Provide the [x, y] coordinate of the cell's center where the given text is located.  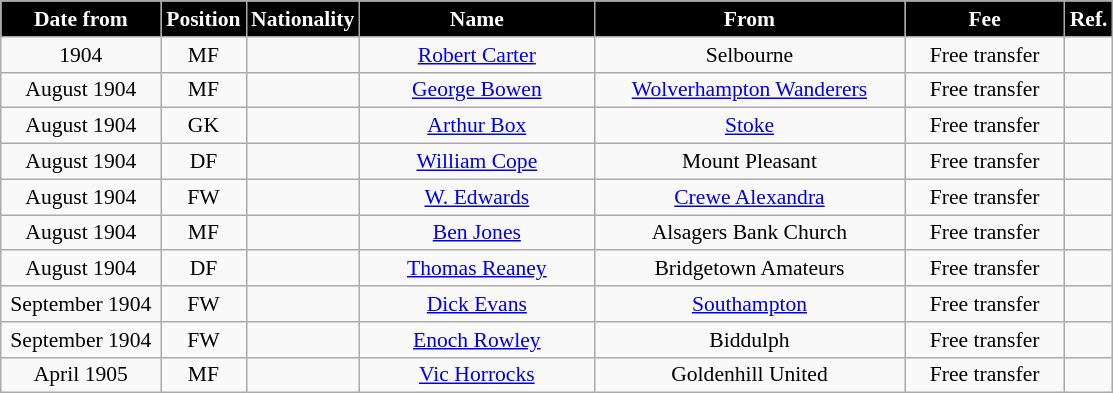
April 1905 [81, 375]
1904 [81, 55]
Bridgetown Amateurs [749, 269]
Biddulph [749, 340]
Date from [81, 19]
Robert Carter [476, 55]
Mount Pleasant [749, 162]
Position [204, 19]
Ref. [1089, 19]
Nationality [302, 19]
Dick Evans [476, 304]
Goldenhill United [749, 375]
William Cope [476, 162]
Stoke [749, 126]
Enoch Rowley [476, 340]
George Bowen [476, 90]
Thomas Reaney [476, 269]
Crewe Alexandra [749, 197]
Selbourne [749, 55]
Alsagers Bank Church [749, 233]
From [749, 19]
Arthur Box [476, 126]
Ben Jones [476, 233]
Name [476, 19]
W. Edwards [476, 197]
Southampton [749, 304]
Vic Horrocks [476, 375]
Wolverhampton Wanderers [749, 90]
Fee [985, 19]
GK [204, 126]
